Capture the cell that displays the provided text and extract its [x, y] central coordinate. 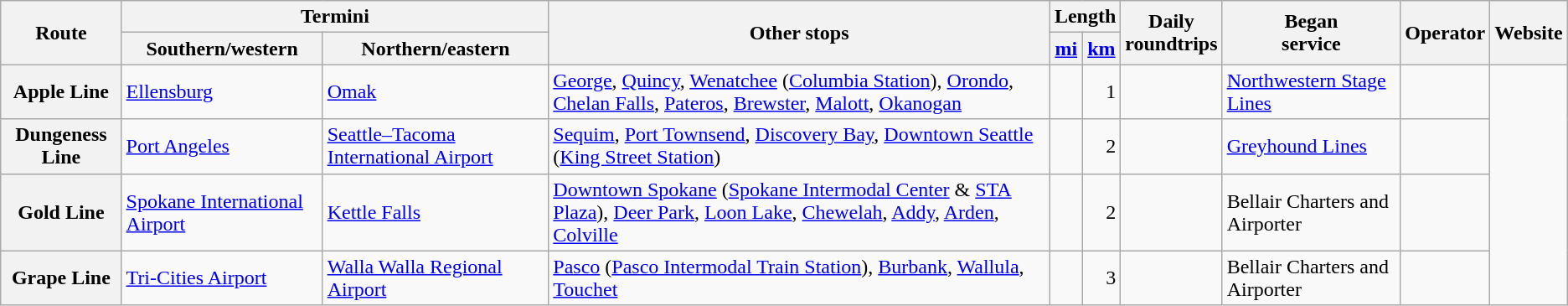
Kettle Falls [436, 212]
Southern/western [222, 49]
Greyhound Lines [1312, 146]
Dailyroundtrips [1171, 33]
Pasco (Pasco Intermodal Train Station), Burbank, Wallula, Touchet [799, 278]
Gold Line [61, 212]
1 [1101, 92]
km [1101, 49]
Spokane International Airport [222, 212]
Other stops [799, 33]
Operator [1446, 33]
Northwestern Stage Lines [1312, 92]
Website [1529, 33]
Grape Line [61, 278]
Tri-Cities Airport [222, 278]
George, Quincy, Wenatchee (Columbia Station), Orondo, Chelan Falls, Pateros, Brewster, Malott, Okanogan [799, 92]
Ellensburg [222, 92]
Northern/eastern [436, 49]
3 [1101, 278]
Omak [436, 92]
Downtown Spokane (Spokane Intermodal Center & STA Plaza), Deer Park, Loon Lake, Chewelah, Addy, Arden, Colville [799, 212]
Seattle–Tacoma International Airport [436, 146]
Termini [335, 17]
Port Angeles [222, 146]
Sequim, Port Townsend, Discovery Bay, Downtown Seattle (King Street Station) [799, 146]
Dungeness Line [61, 146]
Beganservice [1312, 33]
Length [1085, 17]
Apple Line [61, 92]
mi [1065, 49]
Route [61, 33]
Walla Walla Regional Airport [436, 278]
